For the text-containing cell, return its midpoint in (x, y) coordinate format. 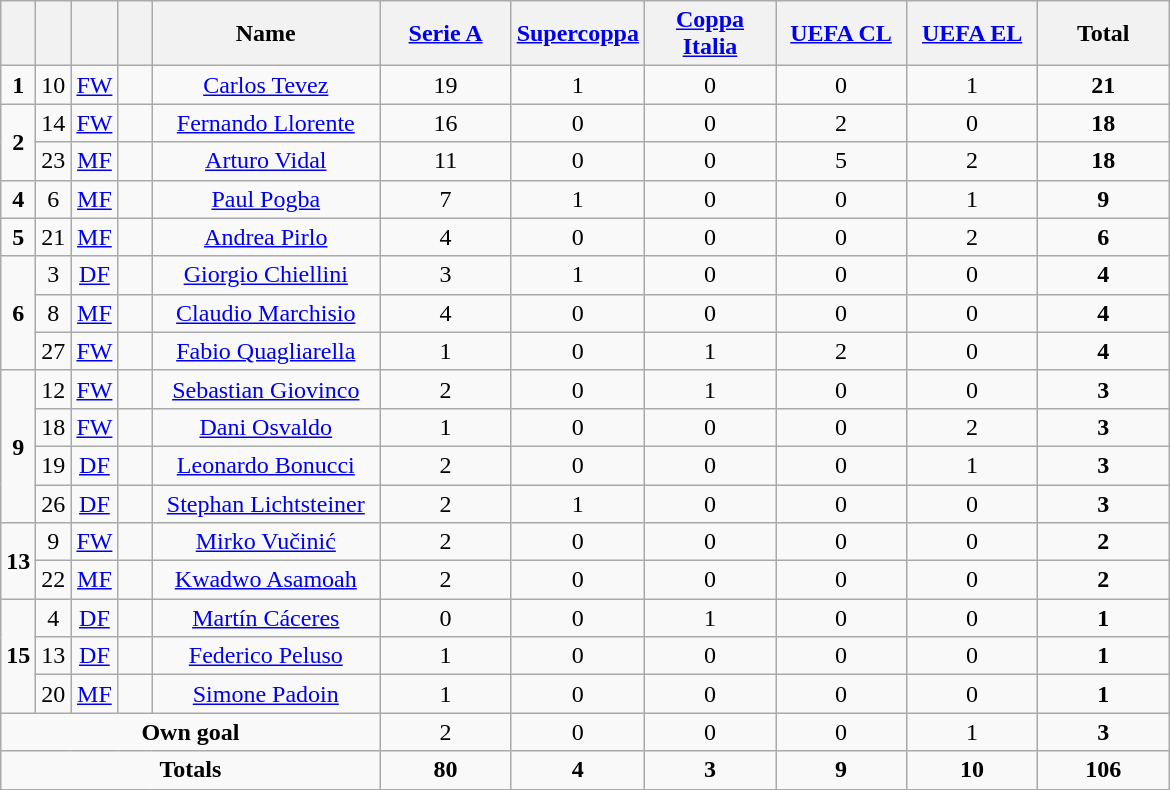
26 (54, 503)
8 (54, 313)
Kwadwo Asamoah (266, 580)
22 (54, 580)
Giorgio Chiellini (266, 275)
Dani Osvaldo (266, 427)
20 (54, 694)
Fernando Llorente (266, 123)
Sebastian Giovinco (266, 389)
Leonardo Bonucci (266, 465)
Coppa Italia (710, 34)
Own goal (190, 732)
Total (1104, 34)
12 (54, 389)
Federico Peluso (266, 656)
106 (1104, 770)
14 (54, 123)
Stephan Lichtsteiner (266, 503)
UEFA EL (972, 34)
7 (446, 199)
Arturo Vidal (266, 161)
Claudio Marchisio (266, 313)
80 (446, 770)
Fabio Quagliarella (266, 351)
UEFA CL (842, 34)
Paul Pogba (266, 199)
Carlos Tevez (266, 85)
Andrea Pirlo (266, 237)
Mirko Vučinić (266, 542)
23 (54, 161)
27 (54, 351)
Supercoppa (578, 34)
Totals (190, 770)
Name (266, 34)
Simone Padoin (266, 694)
15 (18, 656)
Martín Cáceres (266, 618)
16 (446, 123)
Serie A (446, 34)
11 (446, 161)
